Determine the [X, Y] coordinate at the center of the cell enclosing the given text.  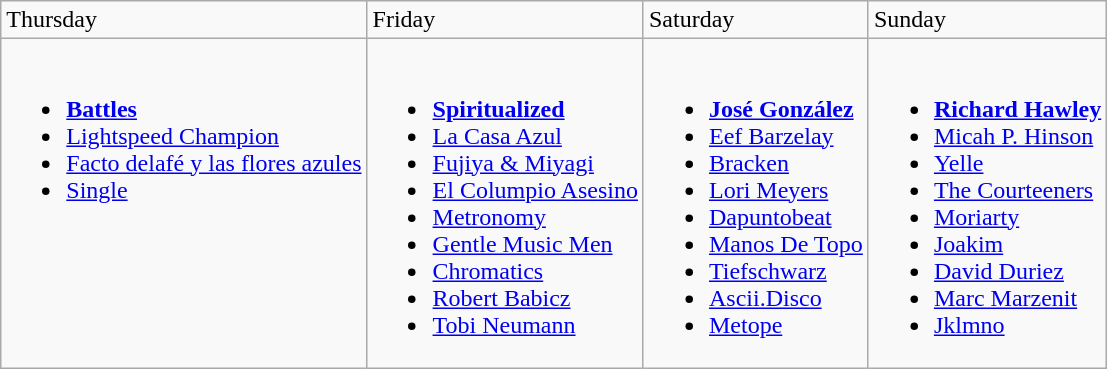
Richard HawleyMicah P. HinsonYelleThe CourteenersMoriartyJoakimDavid DuriezMarc MarzenitJklmno [987, 204]
Thursday [184, 20]
Saturday [756, 20]
BattlesLightspeed ChampionFacto delafé y las flores azulesSingle [184, 204]
Friday [505, 20]
José GonzálezEef BarzelayBrackenLori MeyersDapuntobeatManos De TopoTiefschwarzAscii.DiscoMetope [756, 204]
SpiritualizedLa Casa AzulFujiya & MiyagiEl Columpio AsesinoMetronomyGentle Music MenChromaticsRobert BabiczTobi Neumann [505, 204]
Sunday [987, 20]
